Locate the cell with the specified text and output its [x, y] center coordinate. 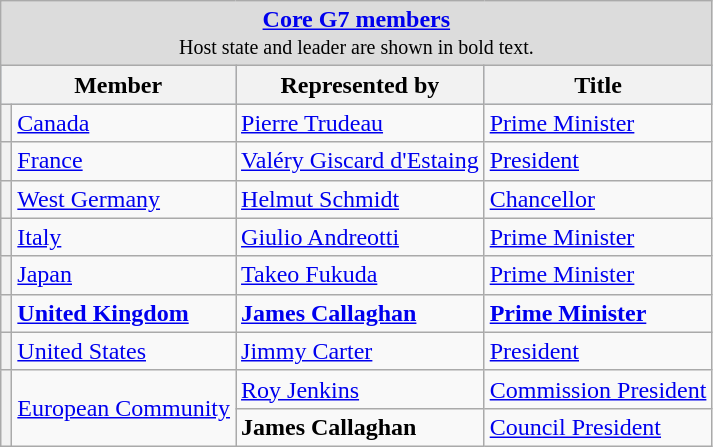
Italy [124, 237]
Jimmy Carter [360, 351]
European Community [124, 408]
France [124, 161]
Roy Jenkins [360, 389]
Member [118, 85]
Japan [124, 275]
Pierre Trudeau [360, 123]
United States [124, 351]
Takeo Fukuda [360, 275]
United Kingdom [124, 313]
Title [598, 85]
Chancellor [598, 199]
Council President [598, 427]
Giulio Andreotti [360, 237]
Canada [124, 123]
Valéry Giscard d'Estaing [360, 161]
Helmut Schmidt [360, 199]
West Germany [124, 199]
Commission President [598, 389]
Core G7 membersHost state and leader are shown in bold text. [356, 34]
Represented by [360, 85]
